Output the (x, y) coordinate of the center of the cell containing the given text.  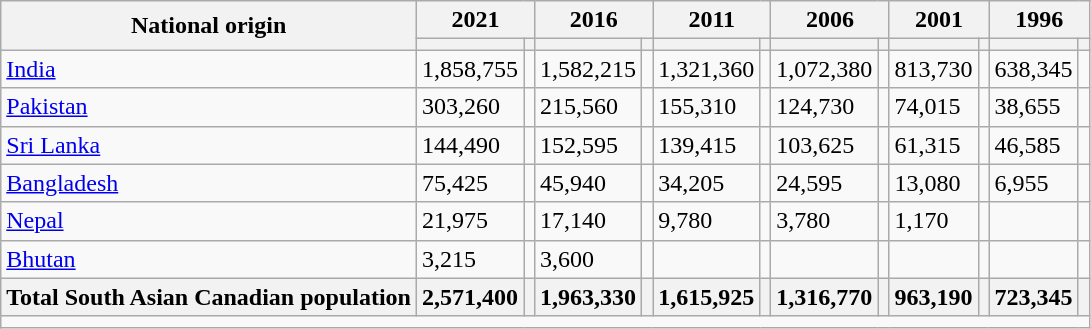
India (209, 69)
103,625 (824, 145)
1,316,770 (824, 297)
813,730 (934, 69)
152,595 (588, 145)
3,600 (588, 259)
963,190 (934, 297)
2021 (475, 20)
638,345 (1034, 69)
155,310 (706, 107)
34,205 (706, 183)
2001 (939, 20)
303,260 (470, 107)
1996 (1039, 20)
124,730 (824, 107)
75,425 (470, 183)
1,858,755 (470, 69)
3,780 (824, 221)
1,615,925 (706, 297)
Total South Asian Canadian population (209, 297)
21,975 (470, 221)
1,072,380 (824, 69)
46,585 (1034, 145)
1,321,360 (706, 69)
Bangladesh (209, 183)
Nepal (209, 221)
Bhutan (209, 259)
17,140 (588, 221)
723,345 (1034, 297)
24,595 (824, 183)
2,571,400 (470, 297)
38,655 (1034, 107)
139,415 (706, 145)
2016 (594, 20)
2011 (712, 20)
45,940 (588, 183)
61,315 (934, 145)
74,015 (934, 107)
2006 (830, 20)
National origin (209, 26)
13,080 (934, 183)
215,560 (588, 107)
9,780 (706, 221)
1,170 (934, 221)
6,955 (1034, 183)
1,963,330 (588, 297)
Sri Lanka (209, 145)
Pakistan (209, 107)
3,215 (470, 259)
1,582,215 (588, 69)
144,490 (470, 145)
